Determine the [x, y] coordinate at the center of the cell enclosing the given text.  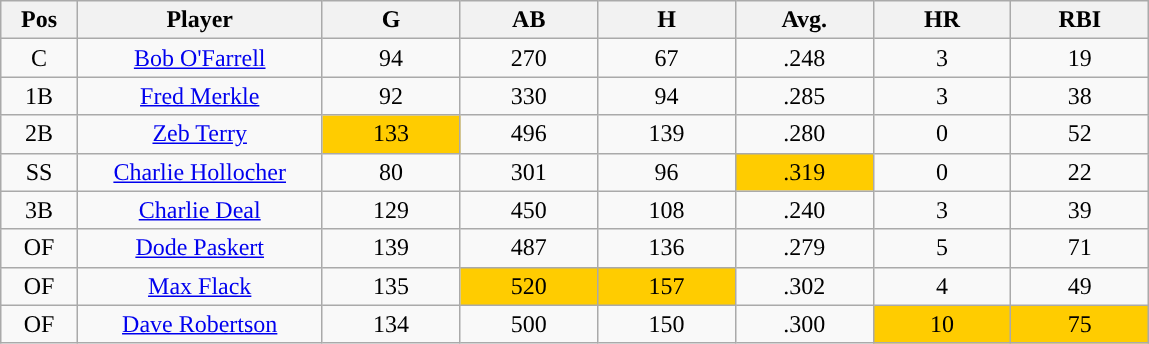
71 [1080, 248]
487 [529, 248]
G [391, 20]
Zeb Terry [200, 134]
HR [942, 20]
Charlie Hollocher [200, 172]
Fred Merkle [200, 96]
.285 [804, 96]
135 [391, 286]
Avg. [804, 20]
330 [529, 96]
134 [391, 324]
.280 [804, 134]
496 [529, 134]
52 [1080, 134]
Pos [40, 20]
5 [942, 248]
1B [40, 96]
150 [667, 324]
H [667, 20]
Dode Paskert [200, 248]
92 [391, 96]
96 [667, 172]
19 [1080, 58]
Dave Robertson [200, 324]
520 [529, 286]
.240 [804, 210]
301 [529, 172]
4 [942, 286]
157 [667, 286]
80 [391, 172]
10 [942, 324]
38 [1080, 96]
.300 [804, 324]
RBI [1080, 20]
129 [391, 210]
.302 [804, 286]
Max Flack [200, 286]
SS [40, 172]
3B [40, 210]
49 [1080, 286]
Charlie Deal [200, 210]
AB [529, 20]
108 [667, 210]
136 [667, 248]
Bob O'Farrell [200, 58]
75 [1080, 324]
2B [40, 134]
450 [529, 210]
Player [200, 20]
133 [391, 134]
39 [1080, 210]
67 [667, 58]
C [40, 58]
.319 [804, 172]
500 [529, 324]
.248 [804, 58]
22 [1080, 172]
270 [529, 58]
.279 [804, 248]
